For the text-containing cell, return its midpoint in (X, Y) coordinate format. 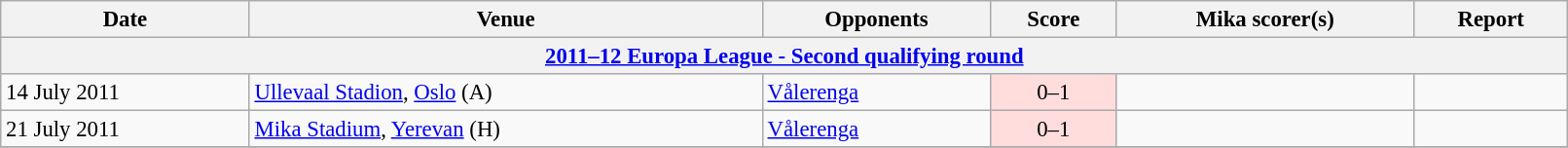
Opponents (876, 19)
Date (125, 19)
21 July 2011 (125, 129)
14 July 2011 (125, 92)
Score (1053, 19)
2011–12 Europa League - Second qualifying round (784, 56)
Venue (506, 19)
Ullevaal Stadion, Oslo (A) (506, 92)
Mika scorer(s) (1265, 19)
Report (1491, 19)
Mika Stadium, Yerevan (H) (506, 129)
